Output the [x, y] coordinate of the center of the cell containing the given text.  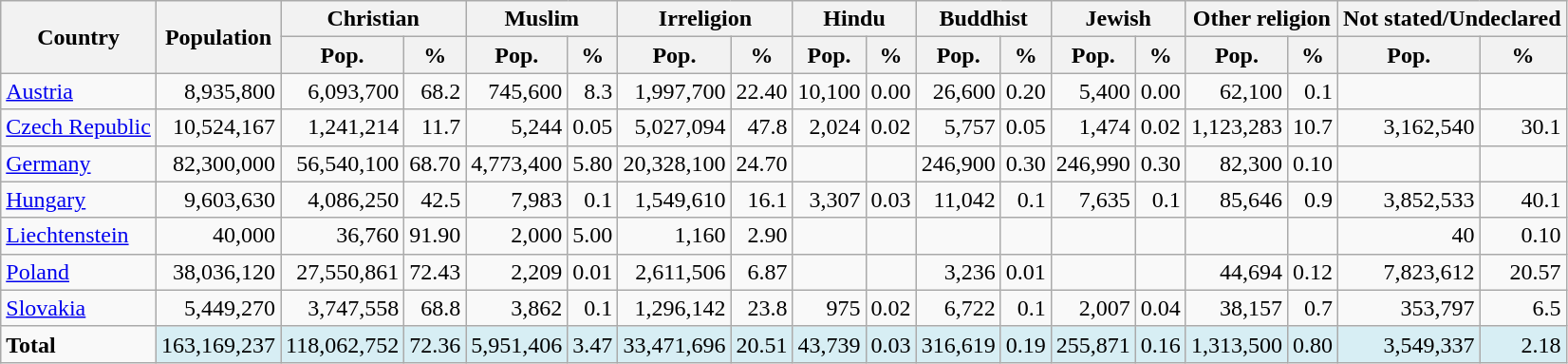
Hungary [79, 200]
Muslim [542, 19]
Austria [79, 91]
5,244 [516, 127]
1,160 [674, 236]
Population [218, 37]
2,000 [516, 236]
Czech Republic [79, 127]
62,100 [1236, 91]
353,797 [1409, 308]
Country [79, 37]
3,162,540 [1409, 127]
5,951,406 [516, 344]
2,007 [1093, 308]
40,000 [218, 236]
23.8 [761, 308]
82,300 [1236, 163]
7,823,612 [1409, 272]
5,400 [1093, 91]
Liechtenstein [79, 236]
316,619 [959, 344]
975 [830, 308]
6.87 [761, 272]
8,935,800 [218, 91]
43,739 [830, 344]
27,550,861 [343, 272]
Irreligion [705, 19]
47.8 [761, 127]
11,042 [959, 200]
118,062,752 [343, 344]
3,307 [830, 200]
255,871 [1093, 344]
6,722 [959, 308]
1,123,283 [1236, 127]
5,757 [959, 127]
26,600 [959, 91]
10,524,167 [218, 127]
4,086,250 [343, 200]
Not stated/Undeclared [1452, 19]
5.00 [592, 236]
Other religion [1261, 19]
246,900 [959, 163]
0.12 [1312, 272]
1,549,610 [674, 200]
16.1 [761, 200]
1,474 [1093, 127]
72.43 [435, 272]
0.9 [1312, 200]
42.5 [435, 200]
7,983 [516, 200]
68.8 [435, 308]
6,093,700 [343, 91]
1,241,214 [343, 127]
Germany [79, 163]
246,990 [1093, 163]
85,646 [1236, 200]
3,747,558 [343, 308]
5.80 [592, 163]
5,449,270 [218, 308]
20.57 [1522, 272]
22.40 [761, 91]
6.5 [1522, 308]
163,169,237 [218, 344]
56,540,100 [343, 163]
4,773,400 [516, 163]
91.90 [435, 236]
Christian [374, 19]
Slovakia [79, 308]
0.16 [1160, 344]
40 [1409, 236]
1,296,142 [674, 308]
3,236 [959, 272]
3.47 [592, 344]
33,471,696 [674, 344]
20,328,100 [674, 163]
2.18 [1522, 344]
10.7 [1312, 127]
3,549,337 [1409, 344]
82,300,000 [218, 163]
2,209 [516, 272]
5,027,094 [674, 127]
40.1 [1522, 200]
3,852,533 [1409, 200]
0.20 [1025, 91]
10,100 [830, 91]
0.04 [1160, 308]
0.80 [1312, 344]
3,862 [516, 308]
Poland [79, 272]
2,024 [830, 127]
9,603,630 [218, 200]
0.19 [1025, 344]
36,760 [343, 236]
30.1 [1522, 127]
24.70 [761, 163]
44,694 [1236, 272]
8.3 [592, 91]
Total [79, 344]
2,611,506 [674, 272]
68.70 [435, 163]
Buddhist [983, 19]
20.51 [761, 344]
72.36 [435, 344]
11.7 [435, 127]
38,157 [1236, 308]
Jewish [1118, 19]
0.7 [1312, 308]
Hindu [854, 19]
68.2 [435, 91]
1,997,700 [674, 91]
38,036,120 [218, 272]
1,313,500 [1236, 344]
2.90 [761, 236]
7,635 [1093, 200]
745,600 [516, 91]
